Search for the cell housing the specified text and yield its [X, Y] center coordinate. 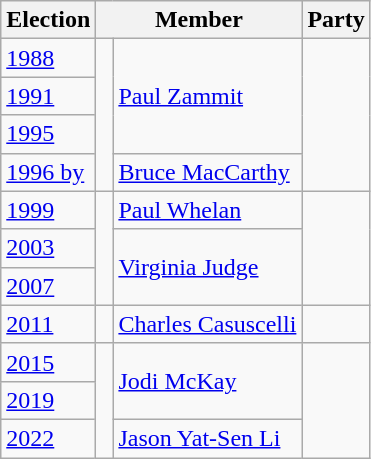
Election [48, 20]
2011 [48, 324]
2003 [48, 248]
1996 by [48, 172]
2022 [48, 438]
1988 [48, 58]
1991 [48, 96]
Virginia Judge [208, 267]
Party [336, 20]
Paul Whelan [208, 210]
1995 [48, 134]
Member [199, 20]
1999 [48, 210]
2019 [48, 400]
Jason Yat-Sen Li [208, 438]
Bruce MacCarthy [208, 172]
2007 [48, 286]
Jodi McKay [208, 381]
Paul Zammit [208, 96]
2015 [48, 362]
Charles Casuscelli [208, 324]
